Provide the (x, y) coordinate of the cell's center where the given text is located.  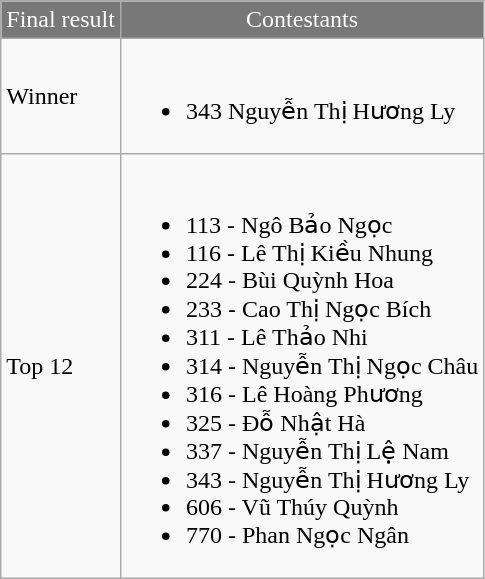
Top 12 (61, 366)
Final result (61, 20)
343 Nguyễn Thị Hương Ly (302, 96)
Winner (61, 96)
Contestants (302, 20)
